Pinpoint the cell where the given text exists, returning its (X, Y) midpoint coordinate. 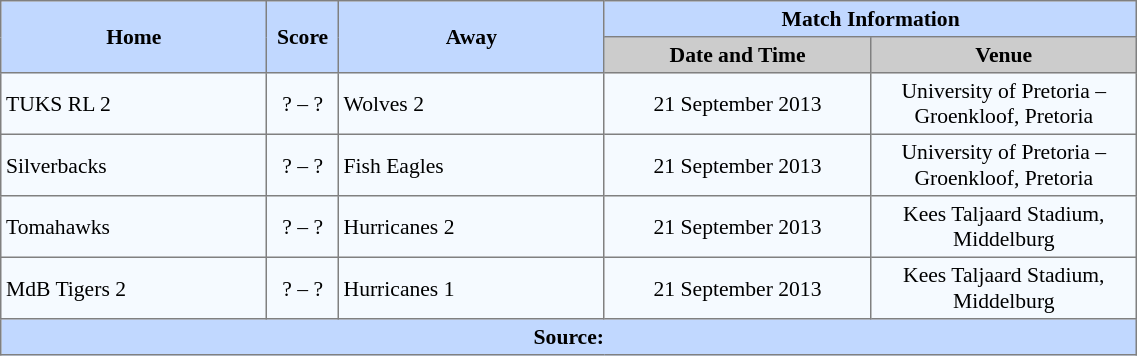
Fish Eagles (471, 165)
Home (134, 37)
Date and Time (737, 55)
Source: (569, 337)
Score (302, 37)
Venue (1004, 55)
Wolves 2 (471, 104)
Silverbacks (134, 165)
TUKS RL 2 (134, 104)
Tomahawks (134, 227)
Hurricanes 1 (471, 288)
Away (471, 37)
MdB Tigers 2 (134, 288)
Hurricanes 2 (471, 227)
Match Information (870, 19)
